Identify which cell holds the provided text, then report its [X, Y] central coordinate. 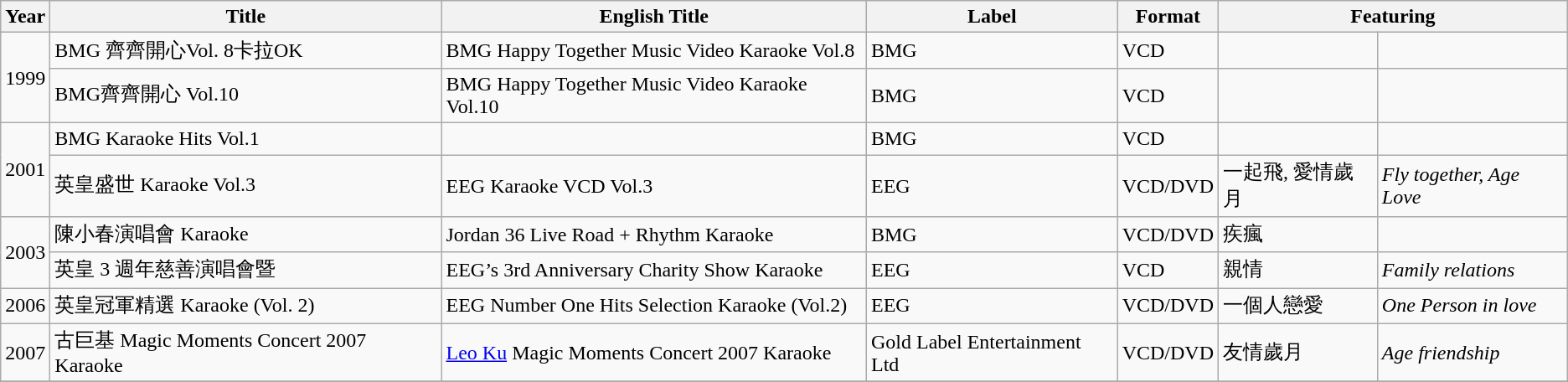
English Title [654, 17]
英皇盛世 Karaoke Vol.3 [246, 185]
EEG Number One Hits Selection Karaoke (Vol.2) [654, 307]
Format [1168, 17]
友情歲月 [1298, 353]
EEG’s 3rd Anniversary Charity Show Karaoke [654, 270]
Jordan 36 Live Road + Rhythm Karaoke [654, 235]
親情 [1298, 270]
Featuring [1394, 17]
Family relations [1473, 270]
Age friendship [1473, 353]
1999 [25, 78]
一個人戀愛 [1298, 307]
陳小春演唱會 Karaoke [246, 235]
Fly together, Age Love [1473, 185]
Label [992, 17]
One Person in love [1473, 307]
古巨基 Magic Moments Concert 2007 Karaoke [246, 353]
Leo Ku Magic Moments Concert 2007 Karaoke [654, 353]
EEG Karaoke VCD Vol.3 [654, 185]
BMG 齊齊開心Vol. 8卡拉OK [246, 50]
疾瘋 [1298, 235]
BMG Happy Together Music Video Karaoke Vol.10 [654, 95]
2003 [25, 253]
2001 [25, 169]
BMG齊齊開心 Vol.10 [246, 95]
BMG Happy Together Music Video Karaoke Vol.8 [654, 50]
Year [25, 17]
英皇冠軍精選 Karaoke (Vol. 2) [246, 307]
Gold Label Entertainment Ltd [992, 353]
2007 [25, 353]
一起飛, 愛情歲月 [1298, 185]
BMG Karaoke Hits Vol.1 [246, 138]
Title [246, 17]
2006 [25, 307]
英皇 3 週年慈善演唱會暨 [246, 270]
